Determine the [x, y] coordinate at the center of the cell enclosing the given text.  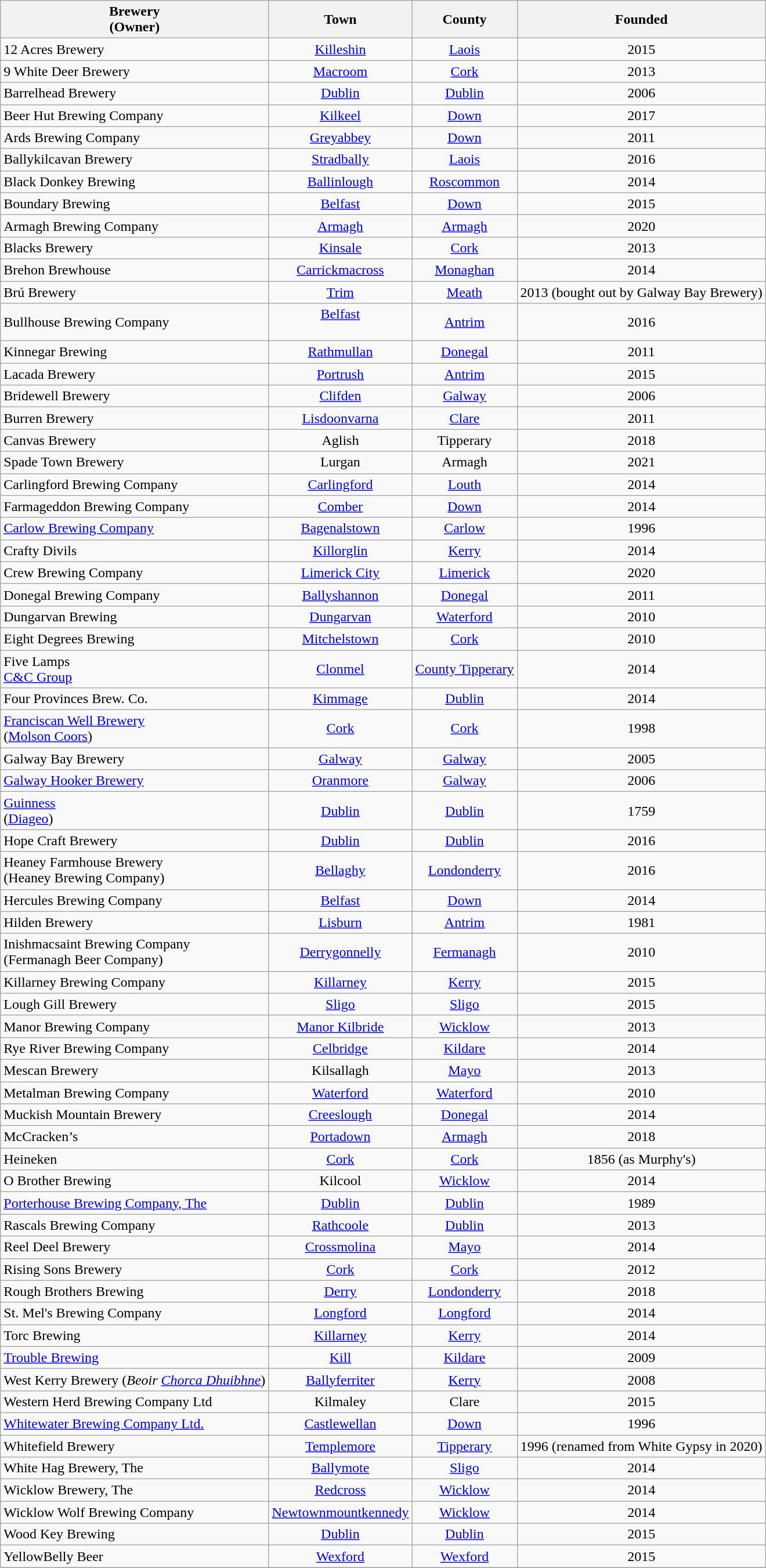
Dungarvan Brewing [135, 617]
County Tipperary [464, 668]
Oranmore [340, 781]
Clonmel [340, 668]
Wicklow Brewery, The [135, 1490]
1996 (renamed from White Gypsy in 2020) [641, 1446]
Trim [340, 292]
Kinnegar Brewing [135, 352]
Bridewell Brewery [135, 396]
Manor Brewing Company [135, 1026]
Kilsallagh [340, 1070]
Kilmaley [340, 1402]
9 White Deer Brewery [135, 71]
Kimmage [340, 699]
Ballykilcavan Brewery [135, 160]
Galway Bay Brewery [135, 759]
Bagenalstown [340, 528]
Dungarvan [340, 617]
Black Donkey Brewing [135, 182]
Franciscan Well Brewery(Molson Coors) [135, 729]
2008 [641, 1379]
Town [340, 20]
Guinness (Diageo) [135, 811]
Ballyshannon [340, 595]
Wicklow Wolf Brewing Company [135, 1512]
Kilkeel [340, 115]
Rathcoole [340, 1225]
Monaghan [464, 270]
1998 [641, 729]
Ards Brewing Company [135, 137]
Four Provinces Brew. Co. [135, 699]
Louth [464, 484]
Lisburn [340, 922]
2021 [641, 462]
Western Herd Brewing Company Ltd [135, 1402]
1989 [641, 1203]
Boundary Brewing [135, 204]
Blacks Brewery [135, 248]
Redcross [340, 1490]
Stradbally [340, 160]
Clifden [340, 396]
Rascals Brewing Company [135, 1225]
Carlow Brewing Company [135, 528]
Metalman Brewing Company [135, 1092]
12 Acres Brewery [135, 49]
Hilden Brewery [135, 922]
Burren Brewery [135, 418]
2012 [641, 1269]
Hercules Brewing Company [135, 900]
Porterhouse Brewing Company, The [135, 1203]
Five Lamps C&C Group [135, 668]
Templemore [340, 1446]
Kinsale [340, 248]
Carlingford [340, 484]
Derry [340, 1291]
Eight Degrees Brewing [135, 639]
Kilcool [340, 1181]
Lough Gill Brewery [135, 1004]
2013 (bought out by Galway Bay Brewery) [641, 292]
Lisdoonvarna [340, 418]
2017 [641, 115]
Rising Sons Brewery [135, 1269]
Reel Deel Brewery [135, 1247]
Brewery (Owner) [135, 20]
Muckish Mountain Brewery [135, 1115]
Comber [340, 506]
Creeslough [340, 1115]
St. Mel's Brewing Company [135, 1313]
Bellaghy [340, 870]
1981 [641, 922]
Ballyferriter [340, 1379]
Manor Kilbride [340, 1026]
Farmageddon Brewing Company [135, 506]
1856 (as Murphy's) [641, 1159]
Killeshin [340, 49]
Castlewellan [340, 1424]
Ballymote [340, 1468]
Portrush [340, 374]
Meath [464, 292]
Whitefield Brewery [135, 1446]
Crossmolina [340, 1247]
Fermanagh [464, 953]
Armagh Brewing Company [135, 226]
Beer Hut Brewing Company [135, 115]
Limerick [464, 573]
Wood Key Brewing [135, 1534]
Crafty Divils [135, 551]
Heineken [135, 1159]
O Brother Brewing [135, 1181]
Donegal Brewing Company [135, 595]
West Kerry Brewery (Beoir Chorca Dhuibhne) [135, 1379]
Galway Hooker Brewery [135, 781]
YellowBelly Beer [135, 1556]
Carlow [464, 528]
Mitchelstown [340, 639]
White Hag Brewery, The [135, 1468]
Limerick City [340, 573]
Whitewater Brewing Company Ltd. [135, 1424]
Crew Brewing Company [135, 573]
Ballinlough [340, 182]
Hope Craft Brewery [135, 841]
Celbridge [340, 1048]
Founded [641, 20]
County [464, 20]
Spade Town Brewery [135, 462]
Brehon Brewhouse [135, 270]
Killorglin [340, 551]
2005 [641, 759]
2009 [641, 1357]
Mescan Brewery [135, 1070]
Aglish [340, 440]
Lacada Brewery [135, 374]
1759 [641, 811]
Bullhouse Brewing Company [135, 323]
Derrygonnelly [340, 953]
Kill [340, 1357]
Rough Brothers Brewing [135, 1291]
McCracken’s [135, 1137]
Heaney Farmhouse Brewery (Heaney Brewing Company) [135, 870]
Macroom [340, 71]
Lurgan [340, 462]
Rye River Brewing Company [135, 1048]
Portadown [340, 1137]
Greyabbey [340, 137]
Carlingford Brewing Company [135, 484]
Inishmacsaint Brewing Company(Fermanagh Beer Company) [135, 953]
Trouble Brewing [135, 1357]
Brú Brewery [135, 292]
Roscommon [464, 182]
Carrickmacross [340, 270]
Barrelhead Brewery [135, 93]
Torc Brewing [135, 1335]
Killarney Brewing Company [135, 982]
Rathmullan [340, 352]
Canvas Brewery [135, 440]
Newtownmountkennedy [340, 1512]
